Detect which cell encompasses the target text, then output its (X, Y) center coordinate. 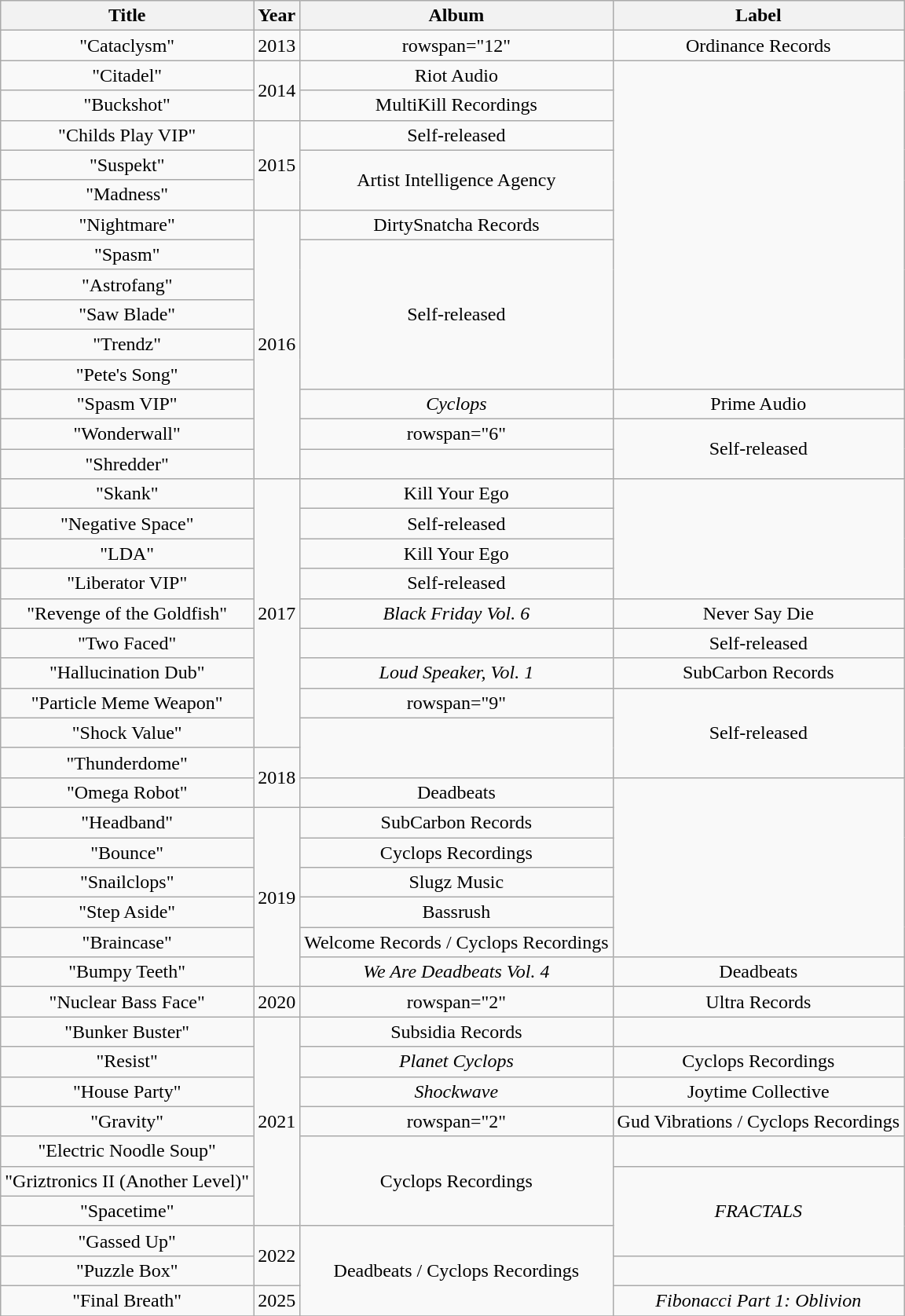
2015 (277, 165)
Loud Speaker, Vol. 1 (456, 673)
"Wonderwall" (127, 434)
"Astrofang" (127, 284)
"Liberator VIP" (127, 583)
2017 (277, 614)
2019 (277, 897)
Ordinance Records (758, 46)
FRACTALS (758, 1211)
Welcome Records / Cyclops Recordings (456, 942)
"Buckshot" (127, 105)
DirtySnatcha Records (456, 225)
"Gravity" (127, 1121)
Prime Audio (758, 404)
"Two Faced" (127, 643)
"Bumpy Teeth" (127, 972)
Album (456, 16)
"Particle Meme Weapon" (127, 703)
"Shock Value" (127, 733)
"Puzzle Box" (127, 1270)
"Pete's Song" (127, 375)
Planet Cyclops (456, 1062)
"Negative Space" (127, 524)
Subsidia Records (456, 1032)
rowspan="12" (456, 46)
"Madness" (127, 195)
2022 (277, 1256)
"Shredder" (127, 464)
Slugz Music (456, 883)
Never Say Die (758, 613)
"Braincase" (127, 942)
2021 (277, 1121)
rowspan="6" (456, 434)
Ultra Records (758, 1002)
"Childs Play VIP" (127, 135)
"Step Aside" (127, 912)
"Trendz" (127, 344)
Deadbeats / Cyclops Recordings (456, 1270)
"Skank" (127, 494)
"Spasm VIP" (127, 404)
"Suspekt" (127, 165)
"Citadel" (127, 75)
"LDA" (127, 554)
Artist Intelligence Agency (456, 180)
"Omega Robot" (127, 792)
Riot Audio (456, 75)
rowspan="9" (456, 703)
"Bunker Buster" (127, 1032)
"Cataclysm" (127, 46)
"House Party" (127, 1091)
"Spacetime" (127, 1211)
MultiKill Recordings (456, 105)
2018 (277, 777)
"Thunderdome" (127, 762)
2014 (277, 90)
"Griztronics II (Another Level)" (127, 1181)
Cyclops (456, 404)
2025 (277, 1300)
"Spasm" (127, 254)
Year (277, 16)
Label (758, 16)
"Revenge of the Goldfish" (127, 613)
"Saw Blade" (127, 314)
"Hallucination Dub" (127, 673)
"Bounce" (127, 852)
"Headband" (127, 822)
Fibonacci Part 1: Oblivion (758, 1300)
2016 (277, 344)
We Are Deadbeats Vol. 4 (456, 972)
"Nightmare" (127, 225)
Joytime Collective (758, 1091)
"Final Breath" (127, 1300)
Shockwave (456, 1091)
Title (127, 16)
"Resist" (127, 1062)
Black Friday Vol. 6 (456, 613)
Gud Vibrations / Cyclops Recordings (758, 1121)
"Nuclear Bass Face" (127, 1002)
"Electric Noodle Soup" (127, 1151)
Bassrush (456, 912)
"Snailclops" (127, 883)
"Gassed Up" (127, 1241)
2013 (277, 46)
2020 (277, 1002)
